Search for the cell housing the specified text and yield its [X, Y] center coordinate. 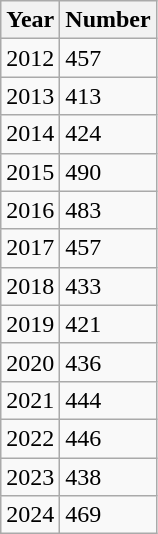
2012 [30, 58]
413 [108, 96]
424 [108, 134]
Year [30, 20]
2014 [30, 134]
2013 [30, 96]
469 [108, 515]
2017 [30, 248]
2015 [30, 172]
444 [108, 400]
2022 [30, 438]
2020 [30, 362]
438 [108, 477]
2021 [30, 400]
490 [108, 172]
2024 [30, 515]
483 [108, 210]
2019 [30, 324]
436 [108, 362]
446 [108, 438]
433 [108, 286]
421 [108, 324]
2018 [30, 286]
2016 [30, 210]
Number [108, 20]
2023 [30, 477]
